Determine the [X, Y] coordinate at the center of the cell enclosing the given text.  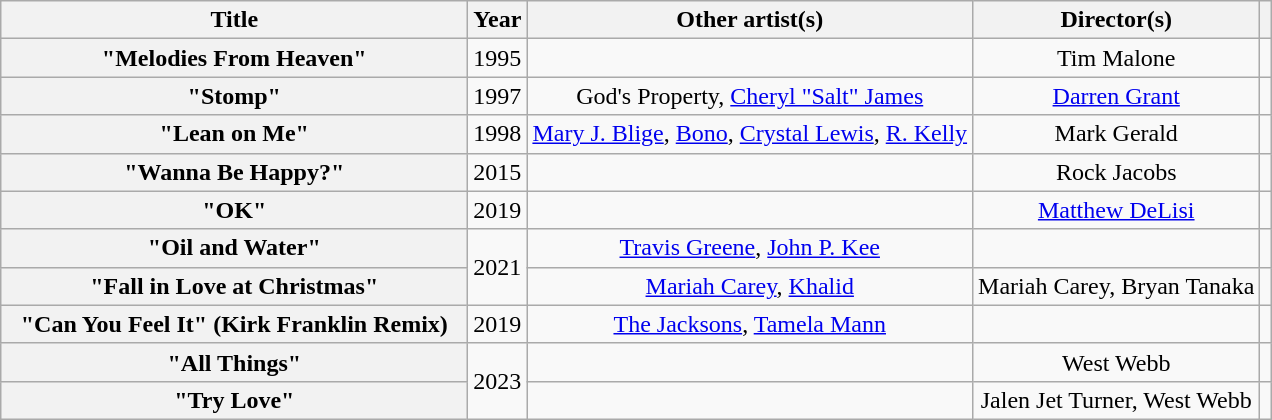
Mariah Carey, Bryan Tanaka [1116, 286]
Rock Jacobs [1116, 172]
"Wanna Be Happy?" [234, 172]
The Jacksons, Tamela Mann [750, 324]
"Oil and Water" [234, 248]
2015 [498, 172]
"Stomp" [234, 96]
"Lean on Me" [234, 134]
"Try Love" [234, 400]
Tim Malone [1116, 58]
Year [498, 20]
God's Property, Cheryl "Salt" James [750, 96]
Title [234, 20]
1998 [498, 134]
1997 [498, 96]
Matthew DeLisi [1116, 210]
Mariah Carey, Khalid [750, 286]
West Webb [1116, 362]
Mary J. Blige, Bono, Crystal Lewis, R. Kelly [750, 134]
Director(s) [1116, 20]
Mark Gerald [1116, 134]
Travis Greene, John P. Kee [750, 248]
"OK" [234, 210]
"All Things" [234, 362]
"Can You Feel It" (Kirk Franklin Remix) [234, 324]
"Fall in Love at Christmas" [234, 286]
Other artist(s) [750, 20]
Jalen Jet Turner, West Webb [1116, 400]
Darren Grant [1116, 96]
2023 [498, 381]
2021 [498, 267]
1995 [498, 58]
"Melodies From Heaven" [234, 58]
